From the cell containing the given text, extract its center point as (X, Y) coordinate. 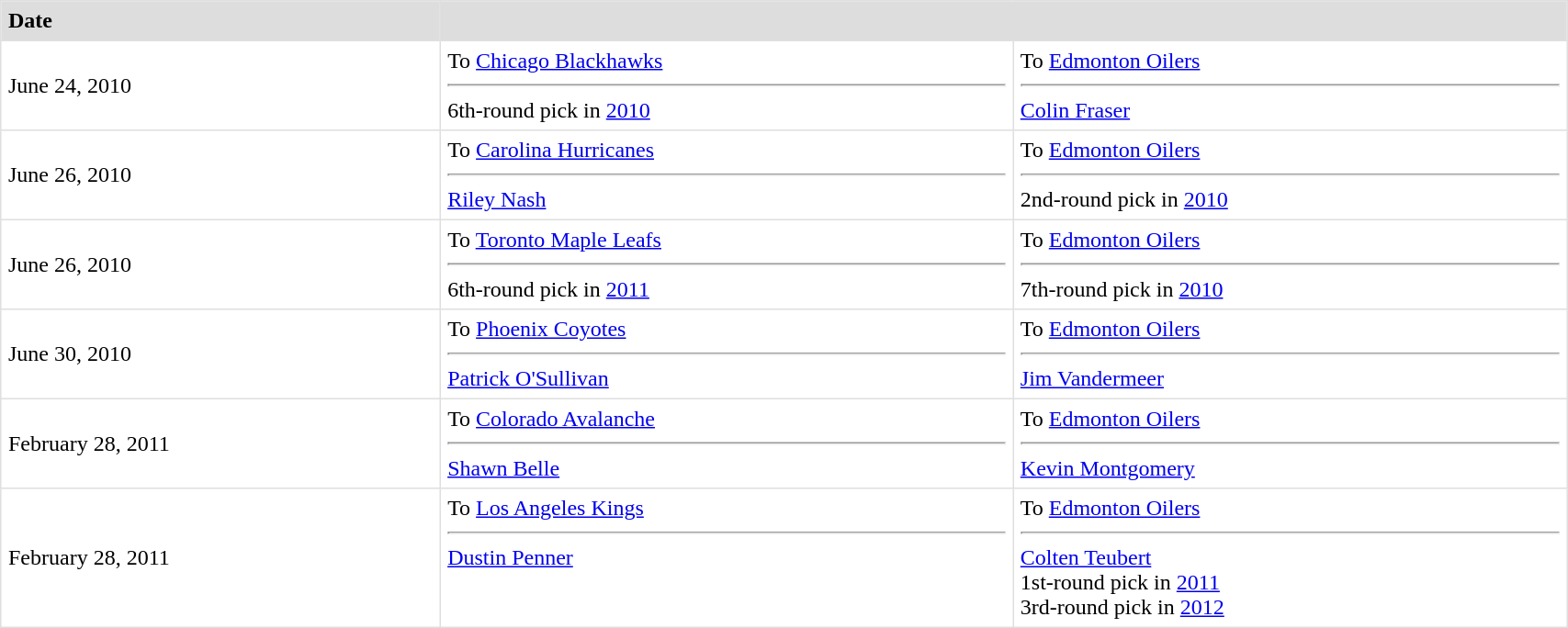
June 30, 2010 (220, 354)
To Edmonton Oilers 7th-round pick in 2010 (1290, 264)
To Los Angeles Kings Dustin Penner (727, 558)
To Chicago Blackhawks 6th-round pick in 2010 (727, 85)
To Edmonton Oilers Kevin Montgomery (1290, 443)
To Edmonton Oilers Colin Fraser (1290, 85)
To Edmonton Oilers Colten Teubert1st-round pick in 20113rd-round pick in 2012 (1290, 558)
To Carolina Hurricanes Riley Nash (727, 175)
To Toronto Maple Leafs 6th-round pick in 2011 (727, 264)
Date (220, 21)
To Edmonton Oilers 2nd-round pick in 2010 (1290, 175)
To Colorado Avalanche Shawn Belle (727, 443)
To Edmonton Oilers Jim Vandermeer (1290, 354)
June 24, 2010 (220, 85)
To Phoenix Coyotes Patrick O'Sullivan (727, 354)
